Find where the given text appears and provide that cell's center as [x, y] coordinate. 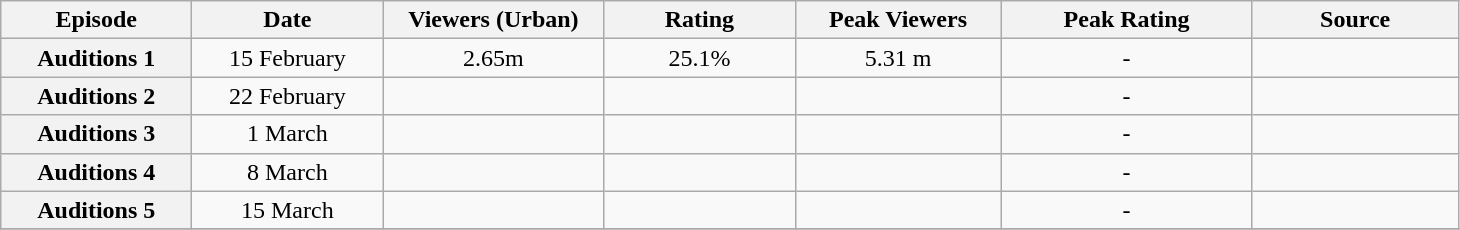
22 February [288, 96]
Auditions 2 [96, 96]
15 February [288, 58]
2.65m [494, 58]
15 March [288, 210]
Peak Viewers [898, 20]
Peak Rating [1126, 20]
5.31 m [898, 58]
Auditions 4 [96, 172]
25.1% [700, 58]
Auditions 5 [96, 210]
8 March [288, 172]
Episode [96, 20]
Viewers (Urban) [494, 20]
1 March [288, 134]
Date [288, 20]
Auditions 1 [96, 58]
Rating [700, 20]
Auditions 3 [96, 134]
Source [1355, 20]
